Capture the cell that displays the provided text and extract its (x, y) central coordinate. 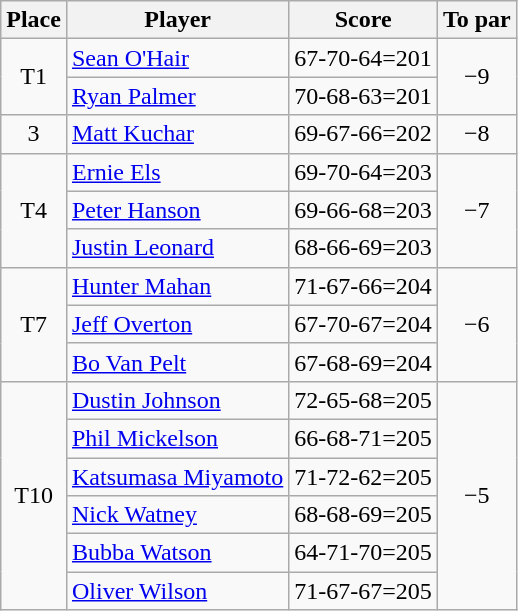
Sean O'Hair (177, 58)
67-70-67=204 (364, 324)
Katsumasa Miyamoto (177, 477)
−9 (476, 77)
T10 (34, 495)
68-68-69=205 (364, 515)
Jeff Overton (177, 324)
Nick Watney (177, 515)
T4 (34, 210)
Ernie Els (177, 172)
Dustin Johnson (177, 400)
Place (34, 20)
67-68-69=204 (364, 362)
−6 (476, 324)
71-67-67=205 (364, 591)
−8 (476, 134)
Phil Mickelson (177, 438)
64-71-70=205 (364, 553)
3 (34, 134)
Score (364, 20)
68-66-69=203 (364, 248)
Bo Van Pelt (177, 362)
Bubba Watson (177, 553)
67-70-64=201 (364, 58)
To par (476, 20)
66-68-71=205 (364, 438)
−5 (476, 495)
70-68-63=201 (364, 96)
−7 (476, 210)
T7 (34, 324)
Justin Leonard (177, 248)
69-70-64=203 (364, 172)
69-67-66=202 (364, 134)
T1 (34, 77)
Player (177, 20)
Hunter Mahan (177, 286)
72-65-68=205 (364, 400)
Oliver Wilson (177, 591)
69-66-68=203 (364, 210)
Peter Hanson (177, 210)
71-72-62=205 (364, 477)
Ryan Palmer (177, 96)
Matt Kuchar (177, 134)
71-67-66=204 (364, 286)
